Find where the given text appears and provide that cell's center as (X, Y) coordinate. 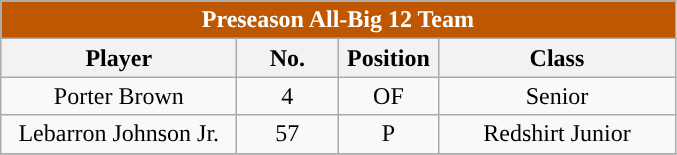
Porter Brown (119, 96)
57 (288, 134)
P (388, 134)
Redshirt Junior (557, 134)
4 (288, 96)
OF (388, 96)
Position (388, 58)
No. (288, 58)
Lebarron Johnson Jr. (119, 134)
Senior (557, 96)
Preseason All-Big 12 Team (338, 20)
Class (557, 58)
Player (119, 58)
